Locate the cell with the specified text and output its [X, Y] center coordinate. 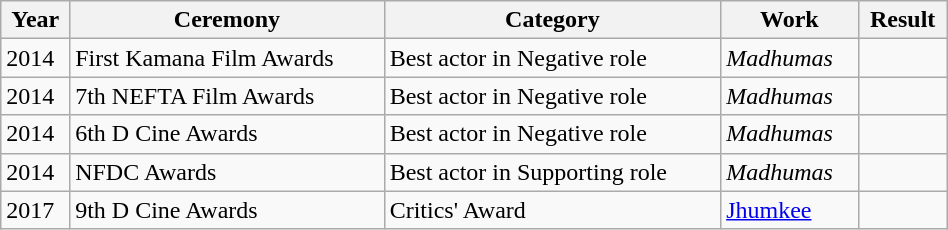
NFDC Awards [228, 172]
Jhumkee [790, 210]
Result [902, 20]
Critics' Award [552, 210]
7th NEFTA Film Awards [228, 96]
Category [552, 20]
Year [36, 20]
First Kamana Film Awards [228, 58]
Ceremony [228, 20]
2017 [36, 210]
Best actor in Supporting role [552, 172]
9th D Cine Awards [228, 210]
6th D Cine Awards [228, 134]
Work [790, 20]
